Search for the cell housing the specified text and yield its [X, Y] center coordinate. 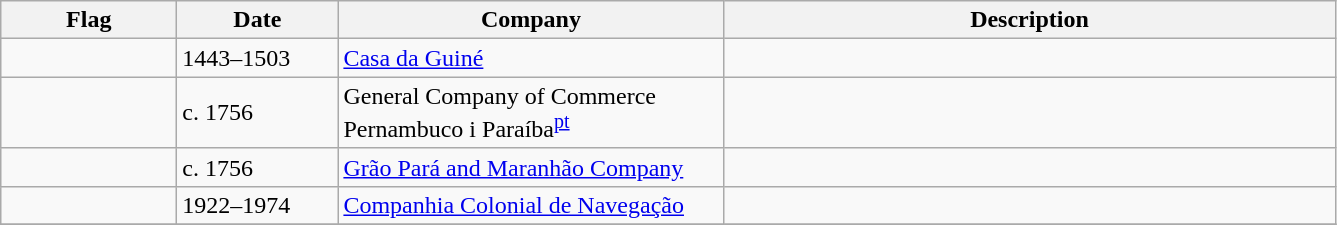
Date [258, 20]
Casa da Guiné [531, 58]
1443–1503 [258, 58]
Company [531, 20]
Description [1030, 20]
1922–1974 [258, 205]
Flag [89, 20]
Companhia Colonial de Navegação [531, 205]
General Company of Commerce Pernambuco i Paraíbapt [531, 113]
Grão Pará and Maranhão Company [531, 167]
